Detect which cell encompasses the target text, then output its [X, Y] center coordinate. 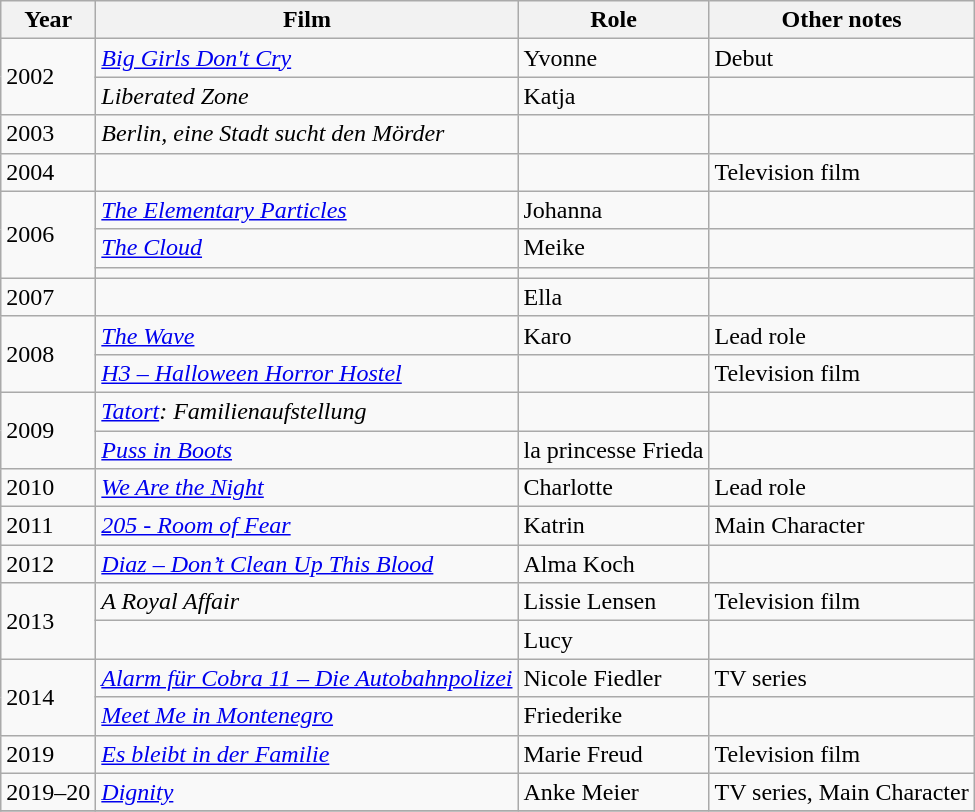
H3 – Halloween Horror Hostel [307, 373]
2007 [48, 297]
Other notes [842, 20]
Tatort: Familienaufstellung [307, 411]
Berlin, eine Stadt sucht den Mörder [307, 134]
2004 [48, 172]
2014 [48, 697]
2009 [48, 430]
Lissie Lensen [614, 602]
Dignity [307, 792]
Es bleibt in der Familie [307, 754]
Film [307, 20]
Ella [614, 297]
Role [614, 20]
Friederike [614, 716]
la princesse Frieda [614, 449]
Alma Koch [614, 564]
2002 [48, 77]
Liberated Zone [307, 96]
2003 [48, 134]
Charlotte [614, 488]
Katja [614, 96]
Big Girls Don't Cry [307, 58]
2011 [48, 526]
Katrin [614, 526]
We Are the Night [307, 488]
Anke Meier [614, 792]
Nicole Fiedler [614, 678]
Yvonne [614, 58]
TV series, Main Character [842, 792]
Alarm für Cobra 11 – Die Autobahnpolizei [307, 678]
Main Character [842, 526]
Puss in Boots [307, 449]
2013 [48, 621]
2006 [48, 234]
2008 [48, 354]
Year [48, 20]
Meet Me in Montenegro [307, 716]
The Wave [307, 335]
2019 [48, 754]
The Cloud [307, 248]
Marie Freud [614, 754]
The Elementary Particles [307, 210]
Diaz – Don’t Clean Up This Blood [307, 564]
TV series [842, 678]
Johanna [614, 210]
2019–20 [48, 792]
Debut [842, 58]
Lucy [614, 640]
Meike [614, 248]
Karo [614, 335]
2012 [48, 564]
A Royal Affair [307, 602]
2010 [48, 488]
205 - Room of Fear [307, 526]
